Search for the cell housing the specified text and yield its [x, y] center coordinate. 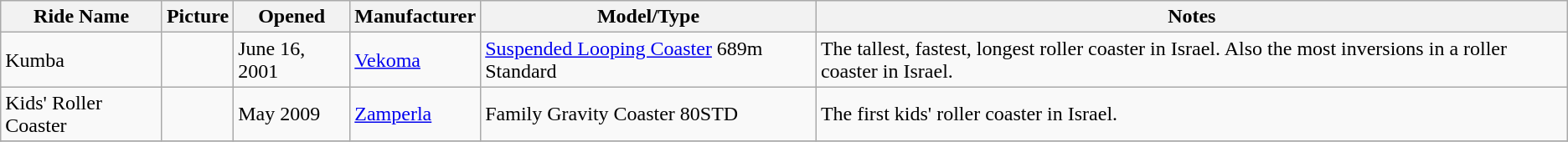
The tallest, fastest, longest roller coaster in Israel. Also the most inversions in a roller coaster in Israel. [1191, 60]
Vekoma [415, 60]
Kumba [82, 60]
Manufacturer [415, 17]
The first kids' roller coaster in Israel. [1191, 114]
June 16, 2001 [291, 60]
Kids' Roller Coaster [82, 114]
Opened [291, 17]
May 2009 [291, 114]
Suspended Looping Coaster 689m Standard [648, 60]
Model/Type [648, 17]
Picture [198, 17]
Zamperla [415, 114]
Family Gravity Coaster 80STD [648, 114]
Notes [1191, 17]
Ride Name [82, 17]
